Search for the cell housing the specified text and yield its [x, y] center coordinate. 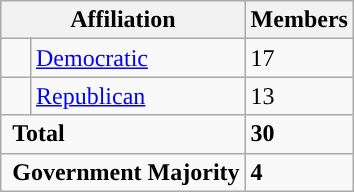
Affiliation [123, 20]
Government Majority [123, 172]
Total [123, 134]
Republican [138, 96]
13 [299, 96]
Members [299, 20]
Democratic [138, 58]
30 [299, 134]
17 [299, 58]
4 [299, 172]
